Capture the cell that displays the provided text and extract its (x, y) central coordinate. 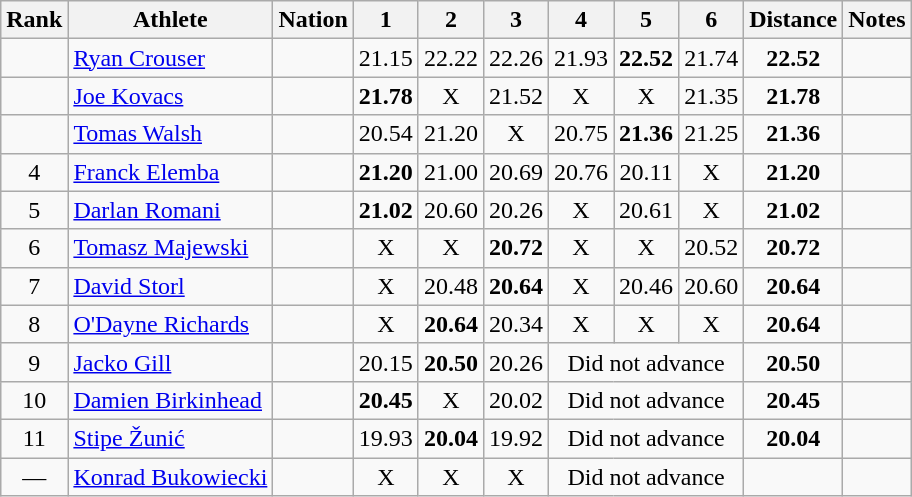
— (34, 477)
20.48 (450, 286)
20.61 (646, 210)
Ryan Crouser (170, 58)
Joe Kovacs (170, 96)
21.52 (516, 96)
20.34 (516, 324)
21.00 (450, 172)
Damien Birkinhead (170, 400)
20.15 (386, 362)
21.93 (580, 58)
Nation (313, 20)
Stipe Žunić (170, 438)
Jacko Gill (170, 362)
21.74 (712, 58)
Franck Elemba (170, 172)
Notes (877, 20)
19.92 (516, 438)
Tomasz Majewski (170, 248)
21.35 (712, 96)
7 (34, 286)
20.02 (516, 400)
O'Dayne Richards (170, 324)
22.26 (516, 58)
Rank (34, 20)
Athlete (170, 20)
3 (516, 20)
20.11 (646, 172)
Konrad Bukowiecki (170, 477)
20.75 (580, 134)
David Storl (170, 286)
11 (34, 438)
21.15 (386, 58)
21.25 (712, 134)
19.93 (386, 438)
Tomas Walsh (170, 134)
20.69 (516, 172)
2 (450, 20)
10 (34, 400)
20.76 (580, 172)
22.22 (450, 58)
8 (34, 324)
9 (34, 362)
20.54 (386, 134)
Darlan Romani (170, 210)
20.46 (646, 286)
20.52 (712, 248)
1 (386, 20)
Distance (794, 20)
